For the text-containing cell, return its midpoint in (X, Y) coordinate format. 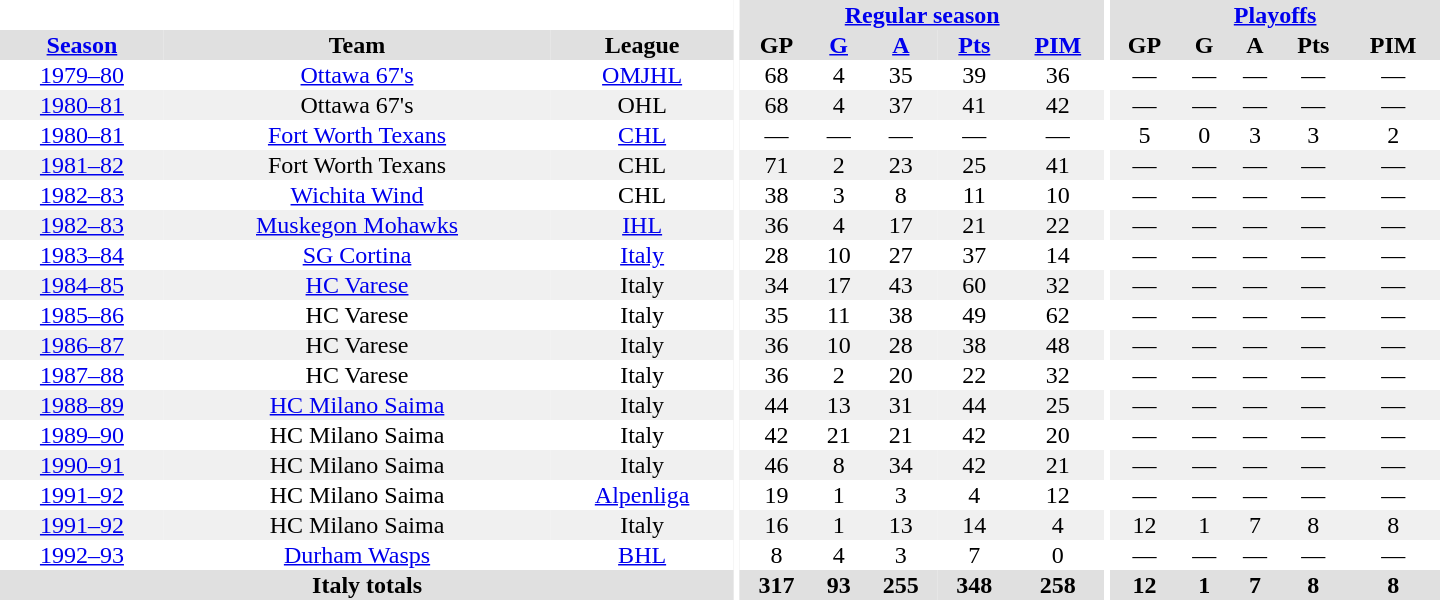
Team (357, 45)
IHL (642, 225)
39 (974, 75)
27 (900, 255)
1987–88 (82, 375)
16 (776, 525)
SG Cortina (357, 255)
League (642, 45)
1988–89 (82, 405)
Season (82, 45)
1990–91 (82, 465)
1992–93 (82, 555)
Wichita Wind (357, 195)
317 (776, 585)
Regular season (922, 15)
60 (974, 285)
62 (1058, 315)
Playoffs (1275, 15)
BHL (642, 555)
5 (1144, 135)
1984–85 (82, 285)
348 (974, 585)
93 (838, 585)
Alpenliga (642, 495)
31 (900, 405)
19 (776, 495)
OMJHL (642, 75)
23 (900, 165)
255 (900, 585)
1981–82 (82, 165)
43 (900, 285)
1983–84 (82, 255)
OHL (642, 105)
49 (974, 315)
48 (1058, 345)
Muskegon Mohawks (357, 225)
Durham Wasps (357, 555)
1979–80 (82, 75)
1985–86 (82, 315)
Italy totals (367, 585)
1986–87 (82, 345)
46 (776, 465)
1989–90 (82, 435)
258 (1058, 585)
71 (776, 165)
